Scan for the cell matching the given text and deliver its (x, y) coordinate at center. 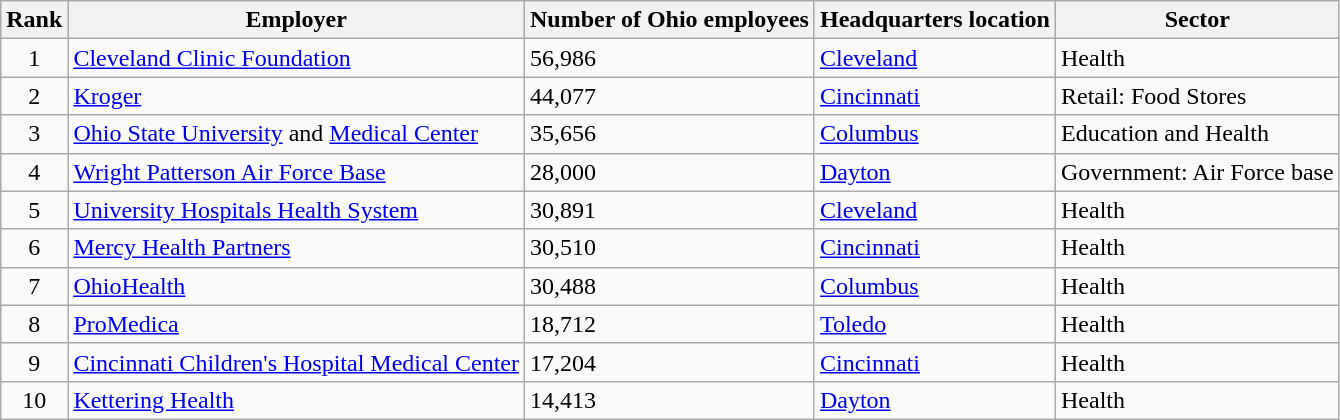
ProMedica (296, 324)
University Hospitals Health System (296, 210)
Number of Ohio employees (669, 20)
Headquarters location (934, 20)
30,891 (669, 210)
Cleveland Clinic Foundation (296, 58)
Ohio State University and Medical Center (296, 134)
1 (34, 58)
5 (34, 210)
17,204 (669, 362)
Kroger (296, 96)
4 (34, 172)
7 (34, 286)
30,488 (669, 286)
3 (34, 134)
Kettering Health (296, 400)
6 (34, 248)
Cincinnati Children's Hospital Medical Center (296, 362)
28,000 (669, 172)
Government: Air Force base (1197, 172)
9 (34, 362)
2 (34, 96)
18,712 (669, 324)
14,413 (669, 400)
44,077 (669, 96)
Retail: Food Stores (1197, 96)
Mercy Health Partners (296, 248)
30,510 (669, 248)
8 (34, 324)
Rank (34, 20)
35,656 (669, 134)
Education and Health (1197, 134)
Sector (1197, 20)
Employer (296, 20)
OhioHealth (296, 286)
Wright Patterson Air Force Base (296, 172)
10 (34, 400)
Toledo (934, 324)
56,986 (669, 58)
